From the cell containing the given text, extract its center point as (x, y) coordinate. 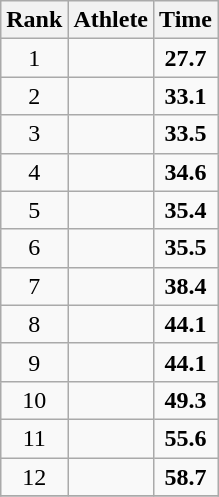
4 (34, 172)
7 (34, 286)
11 (34, 438)
33.1 (186, 96)
Athlete (111, 20)
6 (34, 248)
12 (34, 477)
35.5 (186, 248)
38.4 (186, 286)
35.4 (186, 210)
27.7 (186, 58)
33.5 (186, 134)
Time (186, 20)
58.7 (186, 477)
3 (34, 134)
34.6 (186, 172)
9 (34, 362)
1 (34, 58)
2 (34, 96)
8 (34, 324)
Rank (34, 20)
49.3 (186, 400)
10 (34, 400)
55.6 (186, 438)
5 (34, 210)
